Provide the (x, y) coordinate of the cell's center where the given text is located.  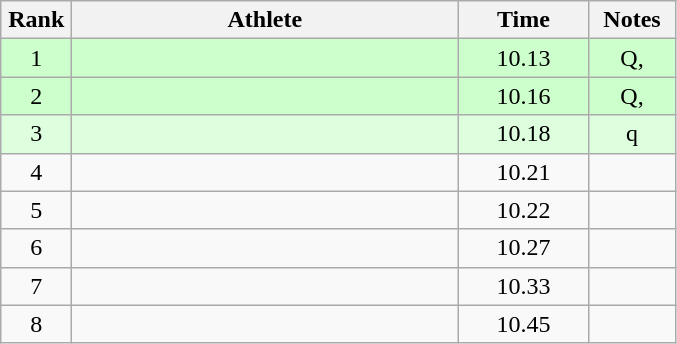
10.45 (524, 324)
2 (36, 96)
Notes (632, 20)
8 (36, 324)
10.21 (524, 172)
3 (36, 134)
1 (36, 58)
Athlete (265, 20)
10.18 (524, 134)
4 (36, 172)
5 (36, 210)
10.13 (524, 58)
10.16 (524, 96)
7 (36, 286)
Rank (36, 20)
10.27 (524, 248)
Time (524, 20)
10.22 (524, 210)
10.33 (524, 286)
6 (36, 248)
q (632, 134)
